Search for the cell housing the specified text and yield its (x, y) center coordinate. 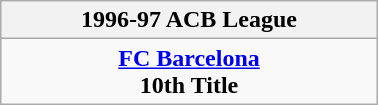
1996-97 ACB League (189, 20)
FC Barcelona10th Title (189, 72)
